Identify which cell holds the provided text, then report its [x, y] central coordinate. 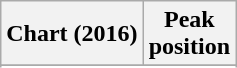
Peakposition [189, 34]
Chart (2016) [72, 34]
